Identify which cell holds the provided text, then report its [X, Y] central coordinate. 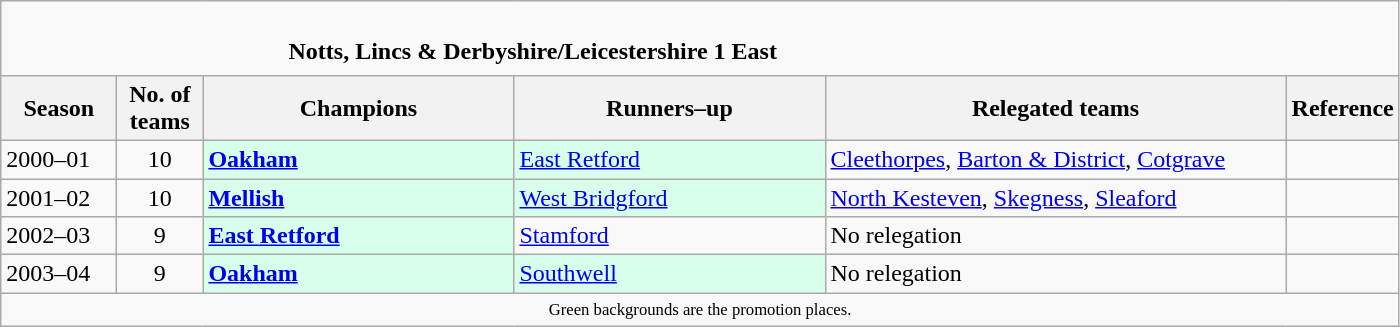
2000–01 [59, 159]
Reference [1342, 108]
Green backgrounds are the promotion places. [700, 310]
Cleethorpes, Barton & District, Cotgrave [1056, 159]
Southwell [670, 274]
2003–04 [59, 274]
Mellish [358, 197]
No. of teams [160, 108]
West Bridgford [670, 197]
Season [59, 108]
2002–03 [59, 236]
Runners–up [670, 108]
Champions [358, 108]
Relegated teams [1056, 108]
2001–02 [59, 197]
Stamford [670, 236]
North Kesteven, Skegness, Sleaford [1056, 197]
